Find where the given text appears and provide that cell's center as (X, Y) coordinate. 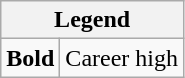
Bold (30, 58)
Legend (92, 20)
Career high (122, 58)
